Return the [X, Y] coordinate for the center point of the cell that contains the specified text.  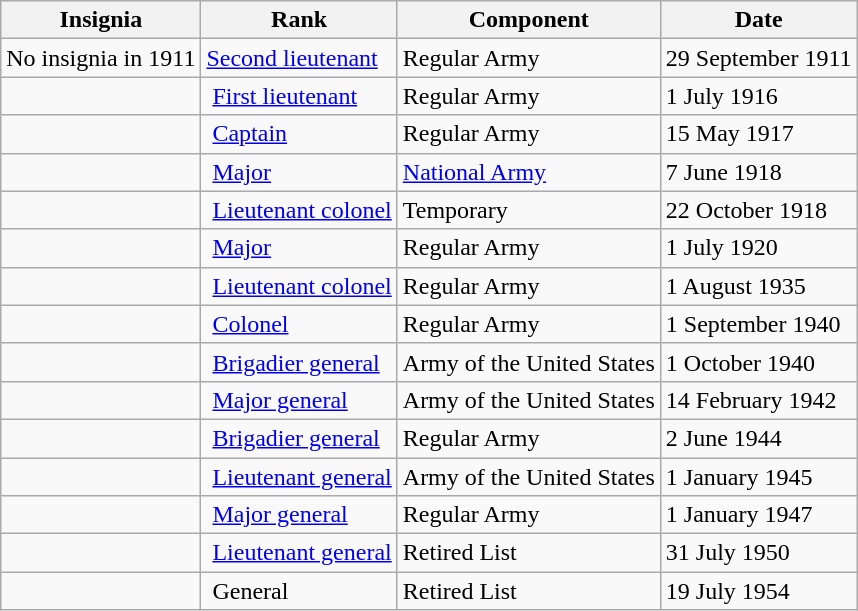
14 February 1942 [758, 400]
19 July 1954 [758, 591]
Component [528, 20]
Temporary [528, 210]
No insignia in 1911 [101, 58]
15 May 1917 [758, 134]
22 October 1918 [758, 210]
1 October 1940 [758, 362]
Date [758, 20]
1 January 1945 [758, 477]
1 September 1940 [758, 324]
31 July 1950 [758, 553]
1 January 1947 [758, 515]
Insignia [101, 20]
First lieutenant [299, 96]
2 June 1944 [758, 438]
1 July 1916 [758, 96]
Rank [299, 20]
1 July 1920 [758, 248]
General [299, 591]
Captain [299, 134]
National Army [528, 172]
7 June 1918 [758, 172]
1 August 1935 [758, 286]
29 September 1911 [758, 58]
Colonel [299, 324]
Second lieutenant [299, 58]
